Search for the cell housing the specified text and yield its [x, y] center coordinate. 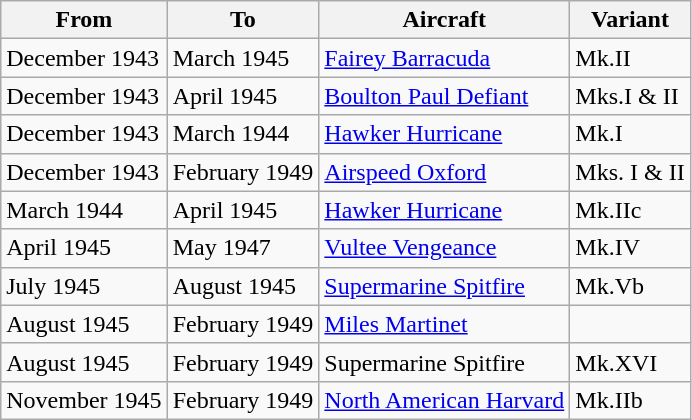
Mk.XVI [630, 362]
March 1945 [243, 58]
Mks. I & II [630, 172]
Mk.IIb [630, 400]
November 1945 [84, 400]
Miles Martinet [444, 324]
To [243, 20]
Boulton Paul Defiant [444, 96]
Mk.II [630, 58]
Variant [630, 20]
July 1945 [84, 286]
Mk.IIc [630, 210]
From [84, 20]
Aircraft [444, 20]
Mk.IV [630, 248]
Vultee Vengeance [444, 248]
Fairey Barracuda [444, 58]
North American Harvard [444, 400]
May 1947 [243, 248]
Mk.Vb [630, 286]
Mks.I & II [630, 96]
Airspeed Oxford [444, 172]
Mk.I [630, 134]
